Determine the (x, y) coordinate at the center of the cell enclosing the given text.  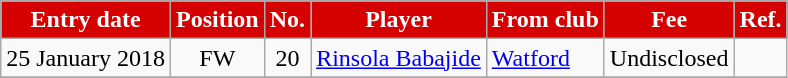
From club (545, 20)
25 January 2018 (86, 58)
FW (217, 58)
No. (287, 20)
Ref. (760, 20)
Entry date (86, 20)
Fee (669, 20)
Undisclosed (669, 58)
Player (399, 20)
Watford (545, 58)
20 (287, 58)
Rinsola Babajide (399, 58)
Position (217, 20)
